Locate the cell with the specified text and output its [X, Y] center coordinate. 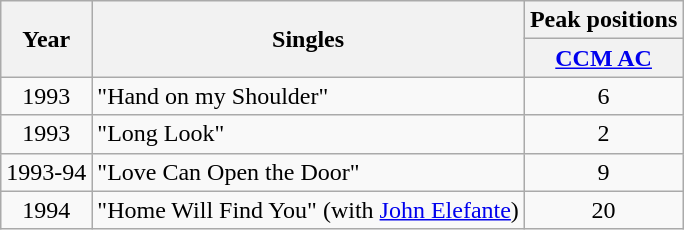
2 [603, 134]
Singles [308, 39]
"Love Can Open the Door" [308, 172]
Year [46, 39]
1994 [46, 210]
20 [603, 210]
6 [603, 96]
9 [603, 172]
Peak positions [603, 20]
"Home Will Find You" (with John Elefante) [308, 210]
"Hand on my Shoulder" [308, 96]
1993-94 [46, 172]
CCM AC [603, 58]
"Long Look" [308, 134]
